Provide the [x, y] coordinate of the cell's center where the given text is located.  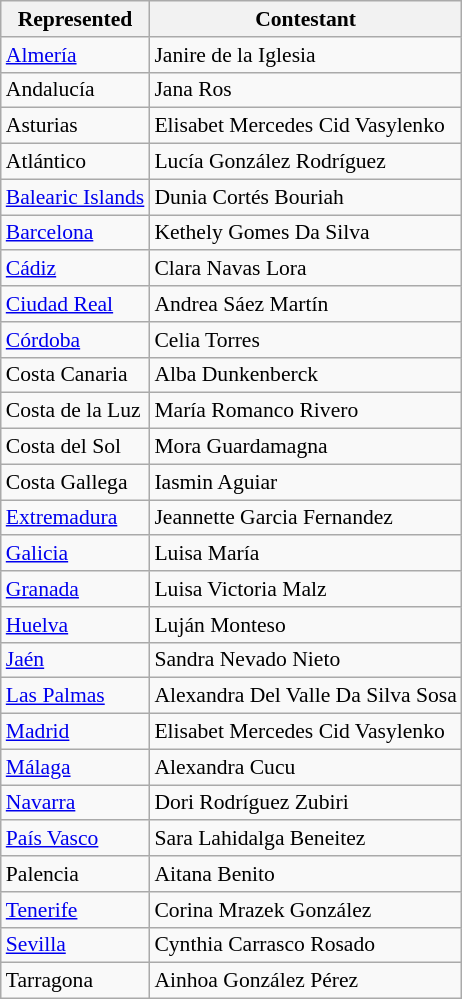
Costa de la Luz [76, 411]
Contestant [305, 19]
Ciudad Real [76, 304]
Dunia Cortés Bouriah [305, 197]
Costa Gallega [76, 482]
Navarra [76, 803]
Luisa María [305, 554]
Cynthia Carrasco Rosado [305, 945]
Costa Canaria [76, 375]
Celia Torres [305, 340]
Almería [76, 55]
Aitana Benito [305, 874]
Granada [76, 589]
Málaga [76, 767]
Iasmin Aguiar [305, 482]
Dori Rodríguez Zubiri [305, 803]
Luján Monteso [305, 625]
Janire de la Iglesia [305, 55]
Madrid [76, 732]
Tarragona [76, 981]
Sara Lahidalga Beneitez [305, 839]
Costa del Sol [76, 447]
Represented [76, 19]
Balearic Islands [76, 197]
Corina Mrazek González [305, 910]
Jaén [76, 660]
Lucía González Rodríguez [305, 162]
Luisa Victoria Malz [305, 589]
Ainhoa González Pérez [305, 981]
Palencia [76, 874]
Alba Dunkenberck [305, 375]
Sandra Nevado Nieto [305, 660]
Alexandra Cucu [305, 767]
Cádiz [76, 269]
Andalucía [76, 90]
Clara Navas Lora [305, 269]
María Romanco Rivero [305, 411]
Extremadura [76, 518]
Kethely Gomes Da Silva [305, 233]
Las Palmas [76, 696]
Andrea Sáez Martín [305, 304]
Sevilla [76, 945]
Mora Guardamagna [305, 447]
Atlántico [76, 162]
País Vasco [76, 839]
Alexandra Del Valle Da Silva Sosa [305, 696]
Galicia [76, 554]
Tenerife [76, 910]
Córdoba [76, 340]
Asturias [76, 126]
Jeannette Garcia Fernandez [305, 518]
Huelva [76, 625]
Barcelona [76, 233]
Jana Ros [305, 90]
